Determine the (X, Y) coordinate at the center of the cell enclosing the given text.  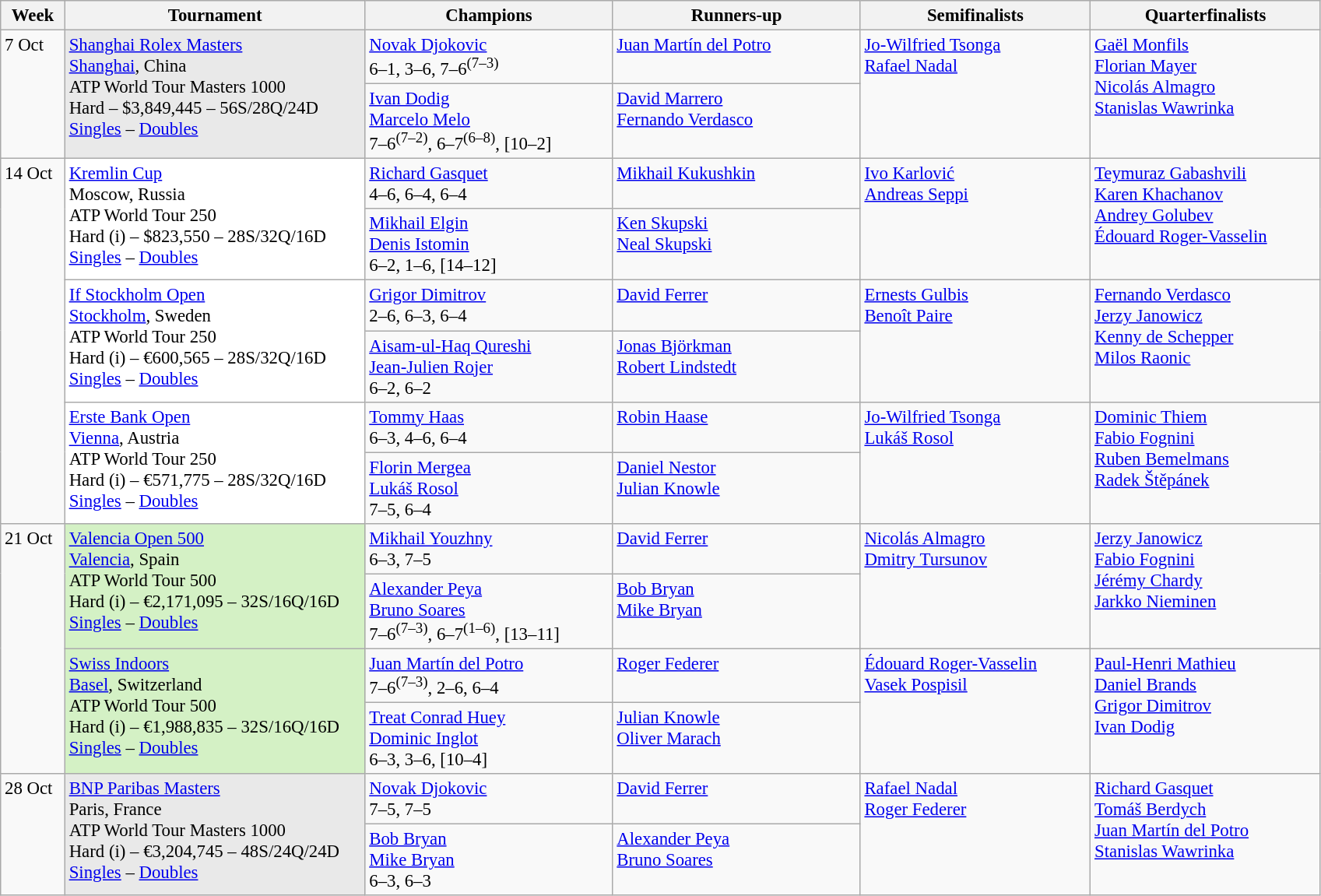
Richard Gasquet Tomáš Berdych Juan Martín del Potro Stanislas Wawrinka (1206, 835)
Mikhail Youzhny 6–3, 7–5 (489, 548)
Daniel Nestor Julian Knowle (736, 488)
Tournament (215, 16)
Mikhail Elgin Denis Istomin6–2, 1–6, [14–12] (489, 244)
Florin Mergea Lukáš Rosol7–5, 6–4 (489, 488)
Jonas Björkman Robert Lindstedt (736, 367)
Bob Bryan Mike Bryan6–3, 6–3 (489, 860)
Julian Knowle Oliver Marach (736, 738)
7 Oct (33, 95)
21 Oct (33, 648)
Bob Bryan Mike Bryan (736, 611)
Juan Martín del Potro 7–6(7–3), 2–6, 6–4 (489, 676)
Valencia Open 500 Valencia, SpainATP World Tour 500Hard (i) – €2,171,095 – 32S/16Q/16DSingles – Doubles (215, 585)
Paul-Henri Mathieu Daniel Brands Grigor Dimitrov Ivan Dodig (1206, 712)
14 Oct (33, 341)
Aisam-ul-Haq Qureshi Jean-Julien Rojer6–2, 6–2 (489, 367)
Teymuraz Gabashvili Karen Khachanov Andrey Golubev Édouard Roger-Vasselin (1206, 220)
Roger Federer (736, 676)
Kremlin Cup Moscow, RussiaATP World Tour 250Hard (i) – $823,550 – 28S/32Q/16DSingles – Doubles (215, 220)
Rafael Nadal Roger Federer (975, 835)
Ivo Karlović Andreas Seppi (975, 220)
Nicolás Almagro Dmitry Tursunov (975, 585)
Grigor Dimitrov2–6, 6–3, 6–4 (489, 305)
Tommy Haas 6–3, 4–6, 6–4 (489, 427)
Gaël Monfils Florian Mayer Nicolás Almagro Stanislas Wawrinka (1206, 95)
BNP Paribas Masters Paris, FranceATP World Tour Masters 1000Hard (i) – €3,204,745 – 48S/24Q/24DSingles – Doubles (215, 835)
Mikhail Kukushkin (736, 184)
Champions (489, 16)
Runners-up (736, 16)
Swiss Indoors Basel, SwitzerlandATP World Tour 500Hard (i) – €1,988,835 – 32S/16Q/16DSingles – Doubles (215, 712)
Dominic Thiem Fabio Fognini Ruben Bemelmans Radek Štěpánek (1206, 462)
Semifinalists (975, 16)
28 Oct (33, 835)
Ken Skupski Neal Skupski (736, 244)
Alexander Peya Bruno Soares7–6(7–3), 6–7(1–6), [13–11] (489, 611)
Shanghai Rolex Masters Shanghai, ChinaATP World Tour Masters 1000Hard – $3,849,445 – 56S/28Q/24DSingles – Doubles (215, 95)
Novak Djokovic6–1, 3–6, 7–6(7–3) (489, 58)
If Stockholm Open Stockholm, SwedenATP World Tour 250Hard (i) – €600,565 – 28S/32Q/16DSingles – Doubles (215, 341)
Édouard Roger-Vasselin Vasek Pospisil (975, 712)
Quarterfinalists (1206, 16)
Robin Haase (736, 427)
Ernests Gulbis Benoît Paire (975, 341)
Jerzy Janowicz Fabio Fognini Jérémy Chardy Jarkko Nieminen (1206, 585)
Treat Conrad Huey Dominic Inglot6–3, 3–6, [10–4] (489, 738)
Jo-Wilfried Tsonga Rafael Nadal (975, 95)
Erste Bank Open Vienna, AustriaATP World Tour 250Hard (i) – €571,775 – 28S/32Q/16DSingles – Doubles (215, 462)
Ivan Dodig Marcelo Melo 7–6(7–2), 6–7(6–8), [10–2] (489, 121)
Week (33, 16)
Fernando Verdasco Jerzy Janowicz Kenny de Schepper Milos Raonic (1206, 341)
Alexander Peya Bruno Soares (736, 860)
David Marrero Fernando Verdasco (736, 121)
Jo-Wilfried Tsonga Lukáš Rosol (975, 462)
Juan Martín del Potro (736, 58)
Richard Gasquet4–6, 6–4, 6–4 (489, 184)
Novak Djokovic7–5, 7–5 (489, 799)
